Extract the [x, y] coordinate from the center of the cell holding the provided text.  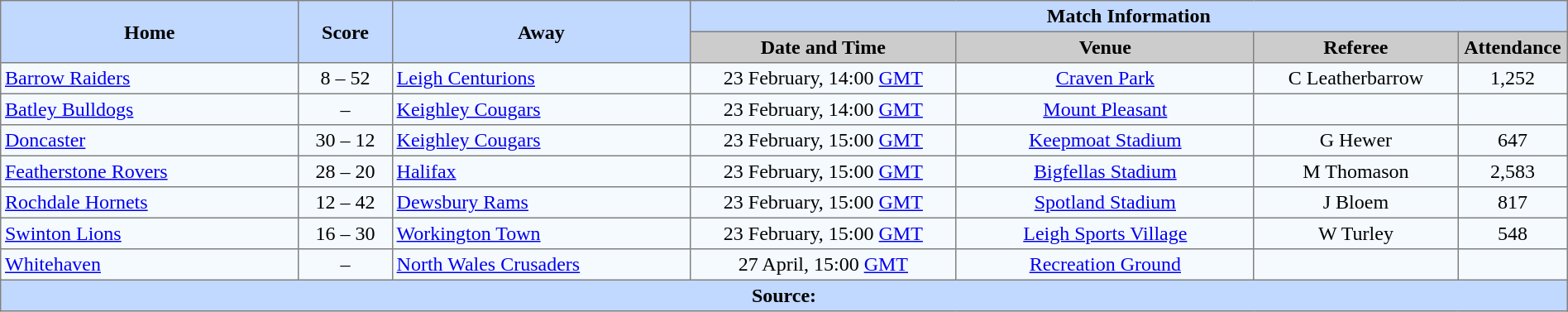
Halifax [541, 171]
Mount Pleasant [1105, 109]
J Bloem [1355, 203]
Recreation Ground [1105, 265]
Match Information [1128, 17]
2,583 [1513, 171]
Craven Park [1105, 79]
8 – 52 [346, 79]
Featherstone Rovers [150, 171]
North Wales Crusaders [541, 265]
27 April, 15:00 GMT [823, 265]
Source: [784, 295]
G Hewer [1355, 141]
Batley Bulldogs [150, 109]
Venue [1105, 47]
548 [1513, 233]
Doncaster [150, 141]
Leigh Sports Village [1105, 233]
817 [1513, 203]
1,252 [1513, 79]
Barrow Raiders [150, 79]
Away [541, 31]
Whitehaven [150, 265]
Score [346, 31]
12 – 42 [346, 203]
C Leatherbarrow [1355, 79]
Bigfellas Stadium [1105, 171]
Dewsbury Rams [541, 203]
30 – 12 [346, 141]
Attendance [1513, 47]
Leigh Centurions [541, 79]
Referee [1355, 47]
Spotland Stadium [1105, 203]
Home [150, 31]
Rochdale Hornets [150, 203]
647 [1513, 141]
28 – 20 [346, 171]
Keepmoat Stadium [1105, 141]
Workington Town [541, 233]
M Thomason [1355, 171]
Swinton Lions [150, 233]
W Turley [1355, 233]
16 – 30 [346, 233]
Date and Time [823, 47]
